Return [x, y] of the center of cell containing provided text 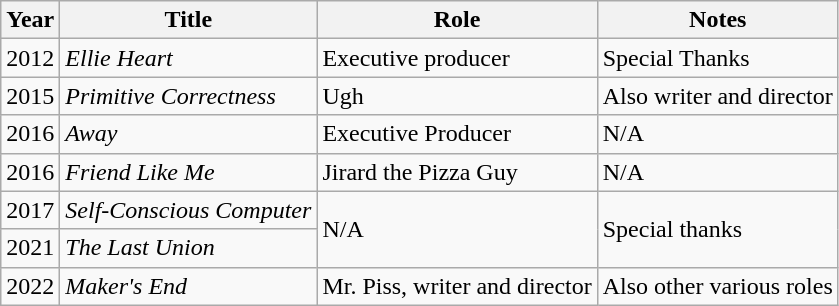
Also other various roles [718, 286]
2012 [30, 58]
Primitive Correctness [188, 96]
Maker's End [188, 286]
Ugh [457, 96]
Executive Producer [457, 134]
2022 [30, 286]
Year [30, 20]
Away [188, 134]
2021 [30, 248]
Ellie Heart [188, 58]
The Last Union [188, 248]
Special Thanks [718, 58]
Special thanks [718, 229]
Also writer and director [718, 96]
2017 [30, 210]
Notes [718, 20]
Role [457, 20]
Mr. Piss, writer and director [457, 286]
Title [188, 20]
Executive producer [457, 58]
2015 [30, 96]
Jirard the Pizza Guy [457, 172]
Friend Like Me [188, 172]
Self-Conscious Computer [188, 210]
